Identify which cell holds the provided text, then report its (X, Y) central coordinate. 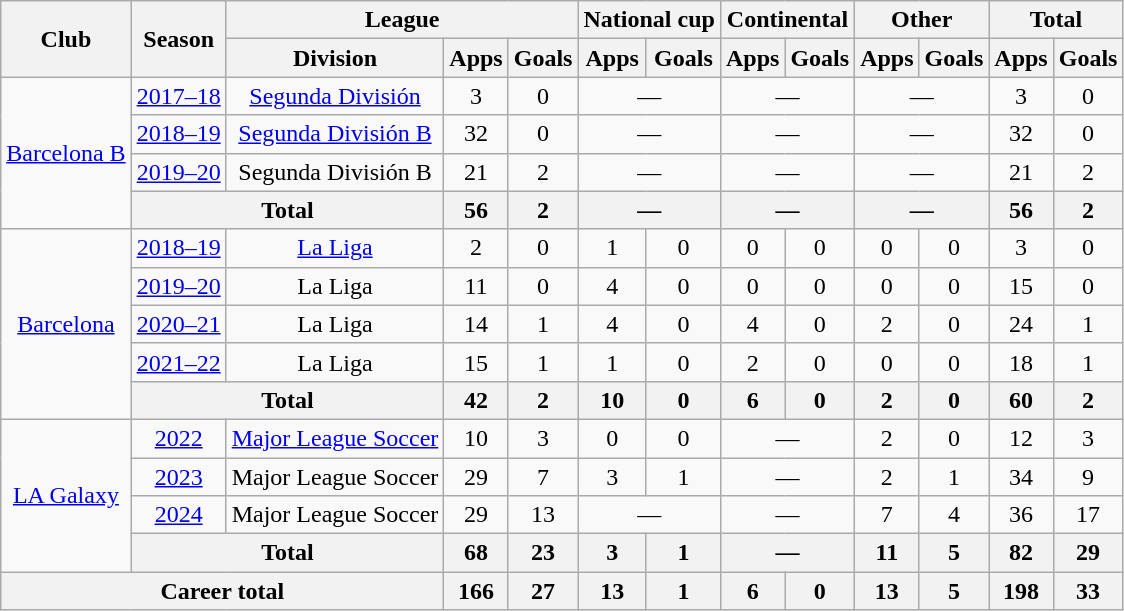
2017–18 (178, 96)
17 (1088, 515)
Division (335, 58)
National cup (649, 20)
Other (922, 20)
League (402, 20)
36 (1021, 515)
166 (476, 591)
2022 (178, 438)
14 (476, 324)
60 (1021, 400)
9 (1088, 477)
Season (178, 39)
Barcelona (66, 324)
23 (543, 553)
2020–21 (178, 324)
Career total (222, 591)
34 (1021, 477)
12 (1021, 438)
2021–22 (178, 362)
2023 (178, 477)
42 (476, 400)
Club (66, 39)
24 (1021, 324)
33 (1088, 591)
27 (543, 591)
198 (1021, 591)
Barcelona B (66, 153)
18 (1021, 362)
Continental (787, 20)
LA Galaxy (66, 495)
2024 (178, 515)
68 (476, 553)
82 (1021, 553)
Segunda División (335, 96)
